Scan for the cell matching the given text and deliver its (x, y) coordinate at center. 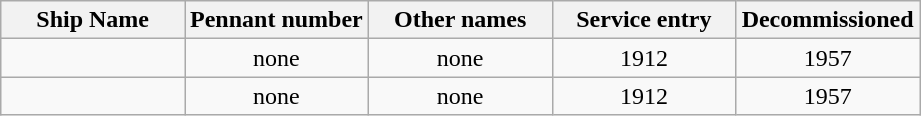
Ship Name (93, 20)
Pennant number (276, 20)
Service entry (644, 20)
Other names (460, 20)
Decommissioned (828, 20)
